Find where the given text appears and provide that cell's center as [X, Y] coordinate. 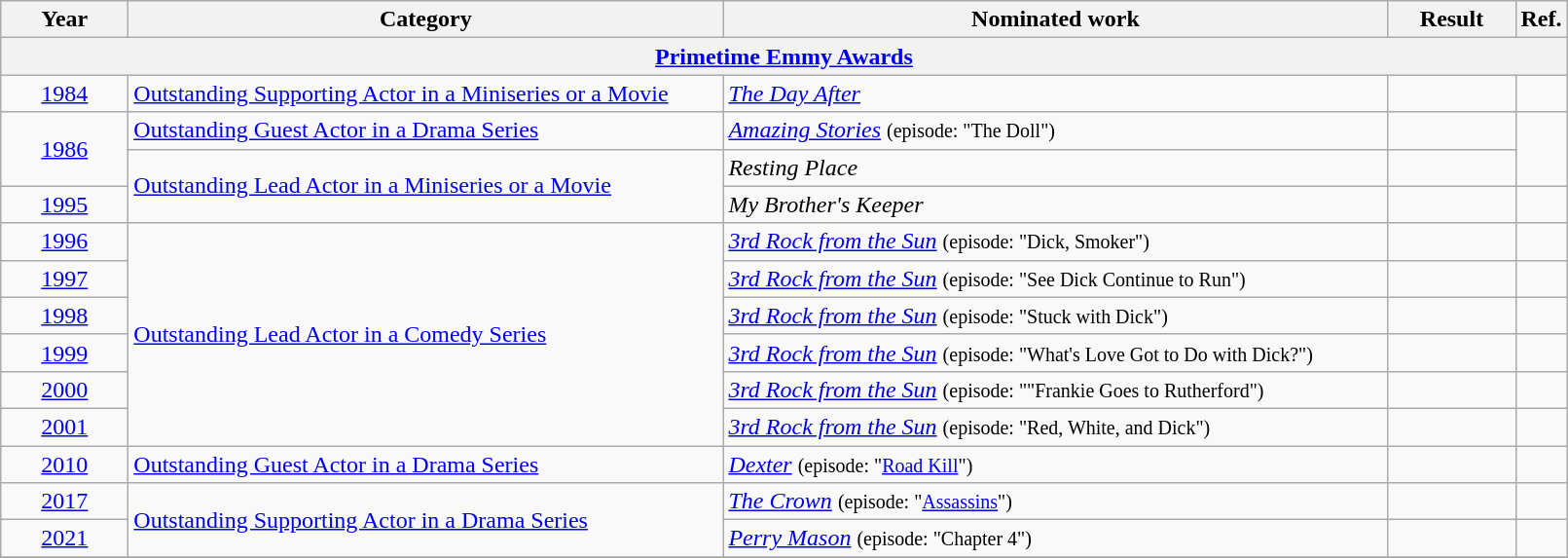
3rd Rock from the Sun (episode: ""Frankie Goes to Rutherford") [1055, 390]
Nominated work [1055, 19]
3rd Rock from the Sun (episode: "See Dick Continue to Run") [1055, 279]
1995 [64, 205]
The Crown (episode: "Assassins") [1055, 502]
1986 [64, 149]
3rd Rock from the Sun (episode: "Stuck with Dick") [1055, 316]
Ref. [1542, 19]
1998 [64, 316]
Resting Place [1055, 167]
3rd Rock from the Sun (episode: "Dick, Smoker") [1055, 242]
Category [426, 19]
3rd Rock from the Sun (episode: "Red, White, and Dick") [1055, 427]
Outstanding Supporting Actor in a Miniseries or a Movie [426, 93]
Year [64, 19]
Outstanding Supporting Actor in a Drama Series [426, 520]
My Brother's Keeper [1055, 205]
1997 [64, 279]
Result [1452, 19]
The Day After [1055, 93]
2000 [64, 390]
Dexter (episode: "Road Kill") [1055, 465]
Perry Mason (episode: "Chapter 4") [1055, 539]
Outstanding Lead Actor in a Miniseries or a Movie [426, 186]
2001 [64, 427]
2021 [64, 539]
2010 [64, 465]
Primetime Emmy Awards [784, 56]
Outstanding Lead Actor in a Comedy Series [426, 334]
1984 [64, 93]
1999 [64, 353]
3rd Rock from the Sun (episode: "What's Love Got to Do with Dick?") [1055, 353]
Amazing Stories (episode: "The Doll") [1055, 130]
1996 [64, 242]
2017 [64, 502]
